For the text-containing cell, return its midpoint in [X, Y] coordinate format. 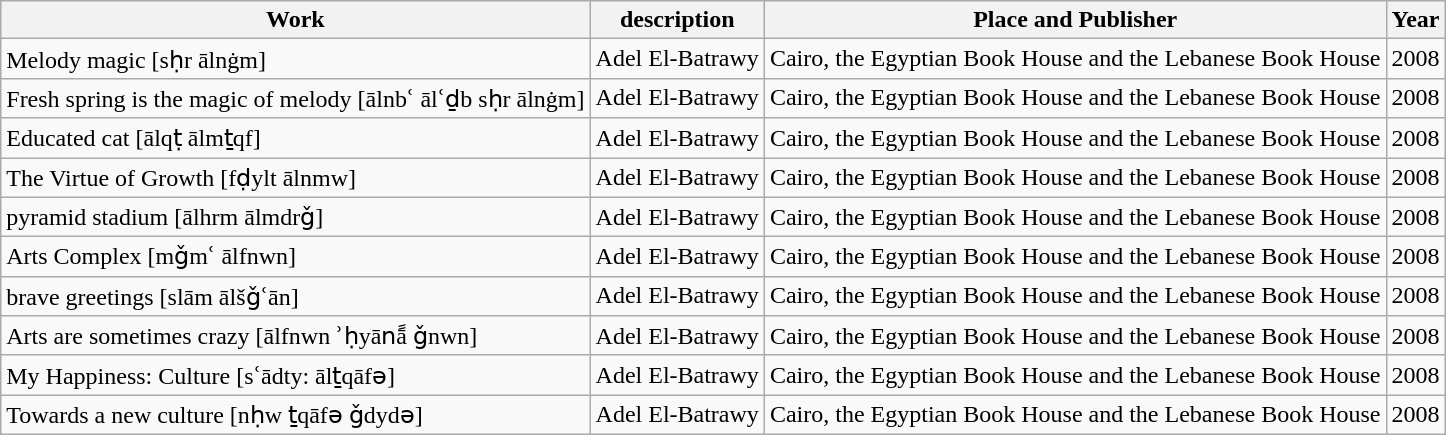
description [677, 20]
Towards a new culture [nḥw ṯqāfə ǧdydə] [296, 415]
The Virtue of Growth [fḍylt ālnmw] [296, 178]
brave greetings [slām ālšǧʿān] [296, 296]
Arts are sometimes crazy [ālfnwn ʾḥyānًā ǧnwn] [296, 336]
Arts Complex [mǧmʿ ālfnwn] [296, 257]
Work [296, 20]
Year [1416, 20]
My Happiness: Culture [sʿādty: ālṯqāfə] [296, 375]
Place and Publisher [1075, 20]
Fresh spring is the magic of melody [ālnbʿ ālʿḏb sḥr ālnġm] [296, 98]
Educated cat [ālqṭ ālmṯqf] [296, 138]
pyramid stadium [ālhrm ālmdrǧ] [296, 217]
Melody magic [sḥr ālnġm] [296, 59]
